For the text-containing cell, return its midpoint in [X, Y] coordinate format. 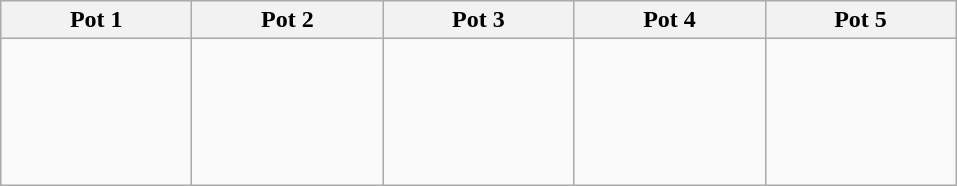
Pot 2 [288, 20]
Pot 5 [860, 20]
Pot 1 [96, 20]
Pot 3 [478, 20]
Pot 4 [670, 20]
